Locate the cell with the specified text and output its [x, y] center coordinate. 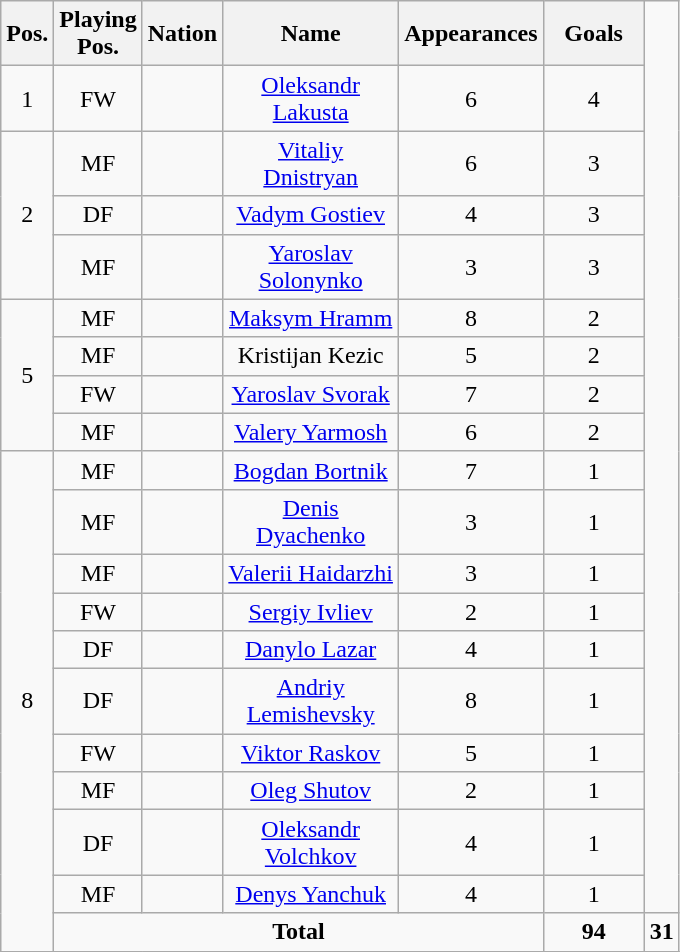
Nation [182, 34]
Oleksandr Lakusta [311, 98]
Viktor Raskov [311, 753]
Appearances [471, 34]
Denys Yanchuk [311, 894]
Andriy Lemishevsky [311, 702]
31 [662, 932]
Valerii Haidarzhi [311, 573]
Yaroslav Solonynko [311, 266]
Valery Yarmosh [311, 432]
Sergiy Ivliev [311, 611]
Vadym Gostiev [311, 215]
Danylo Lazar [311, 650]
94 [594, 932]
Yaroslav Svorak [311, 394]
Goals [594, 34]
Playing Pos. [98, 34]
Vitaliy Dnistryan [311, 164]
Name [311, 34]
Maksym Hramm [311, 318]
Denis Dyachenko [311, 522]
Oleg Shutov [311, 791]
Total [298, 932]
Pos. [28, 34]
Bogdan Bortnik [311, 470]
Kristijan Kezic [311, 356]
Oleksandr Volchkov [311, 842]
